For the text-containing cell, return its midpoint in [X, Y] coordinate format. 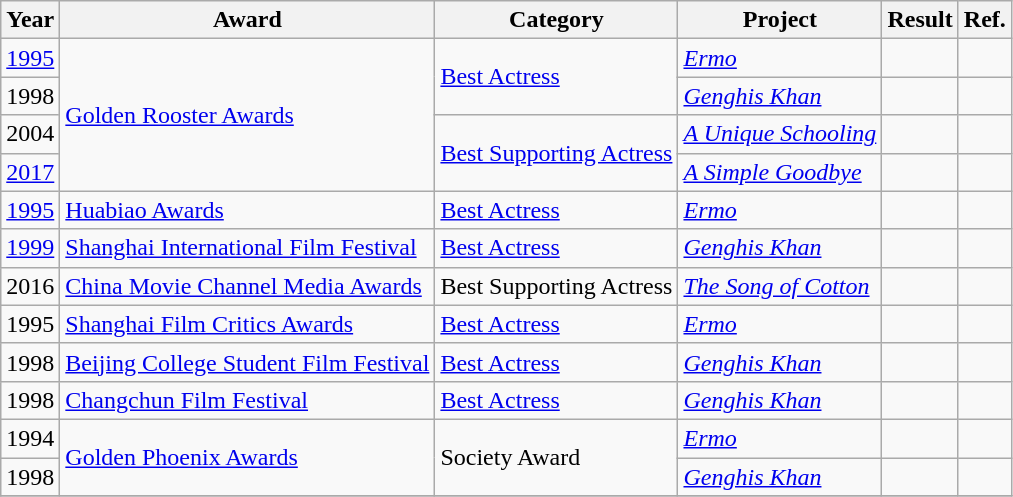
Shanghai International Film Festival [248, 248]
Society Award [556, 457]
A Unique Schooling [780, 134]
Changchun Film Festival [248, 400]
Award [248, 20]
Beijing College Student Film Festival [248, 362]
2004 [30, 134]
Golden Phoenix Awards [248, 457]
Project [780, 20]
1999 [30, 248]
A Simple Goodbye [780, 172]
2016 [30, 286]
Category [556, 20]
1994 [30, 438]
2017 [30, 172]
Ref. [984, 20]
Huabiao Awards [248, 210]
The Song of Cotton [780, 286]
Result [920, 20]
Shanghai Film Critics Awards [248, 324]
Year [30, 20]
China Movie Channel Media Awards [248, 286]
Golden Rooster Awards [248, 115]
